Capture the cell that displays the provided text and extract its (x, y) central coordinate. 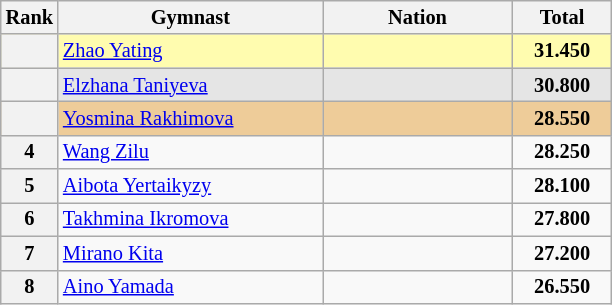
Total (562, 17)
6 (30, 219)
30.800 (562, 85)
7 (30, 253)
26.550 (562, 287)
5 (30, 186)
Nation (418, 17)
Gymnast (190, 17)
4 (30, 152)
27.200 (562, 253)
28.100 (562, 186)
Rank (30, 17)
31.450 (562, 51)
Zhao Yating (190, 51)
Elzhana Taniyeva (190, 85)
28.250 (562, 152)
Aino Yamada (190, 287)
Takhmina Ikromova (190, 219)
28.550 (562, 118)
8 (30, 287)
Mirano Kita (190, 253)
27.800 (562, 219)
Aibota Yertaikyzy (190, 186)
Wang Zilu (190, 152)
Yosmina Rakhimova (190, 118)
